Return (x, y) of the center of cell containing provided text 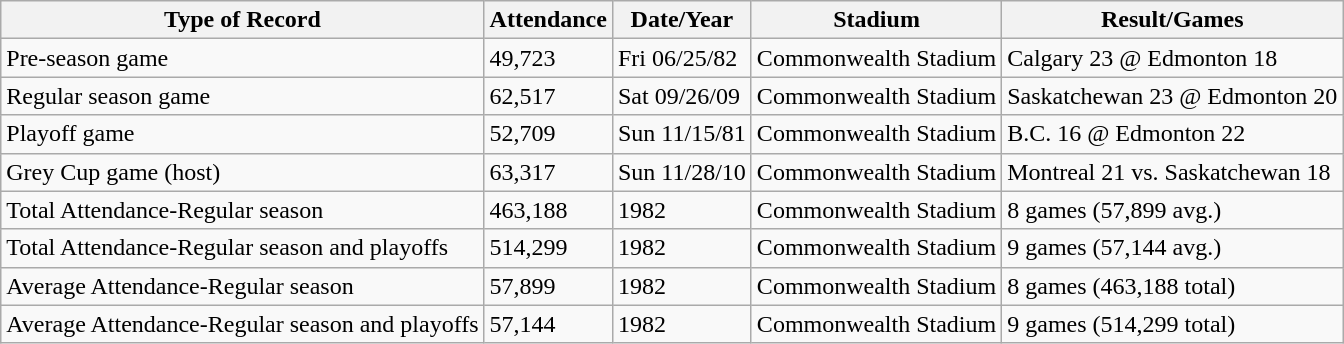
Grey Cup game (host) (242, 172)
463,188 (548, 210)
Calgary 23 @ Edmonton 18 (1172, 58)
Date/Year (682, 20)
57,144 (548, 324)
Sat 09/26/09 (682, 96)
9 games (57,144 avg.) (1172, 248)
Montreal 21 vs. Saskatchewan 18 (1172, 172)
62,517 (548, 96)
57,899 (548, 286)
Average Attendance-Regular season and playoffs (242, 324)
Type of Record (242, 20)
8 games (57,899 avg.) (1172, 210)
Fri 06/25/82 (682, 58)
Playoff game (242, 134)
Stadium (876, 20)
Pre-season game (242, 58)
9 games (514,299 total) (1172, 324)
Sun 11/28/10 (682, 172)
Sun 11/15/81 (682, 134)
49,723 (548, 58)
52,709 (548, 134)
Total Attendance-Regular season and playoffs (242, 248)
514,299 (548, 248)
Attendance (548, 20)
Regular season game (242, 96)
Result/Games (1172, 20)
63,317 (548, 172)
Saskatchewan 23 @ Edmonton 20 (1172, 96)
Average Attendance-Regular season (242, 286)
8 games (463,188 total) (1172, 286)
Total Attendance-Regular season (242, 210)
B.C. 16 @ Edmonton 22 (1172, 134)
